Locate the cell with the specified text and output its [x, y] center coordinate. 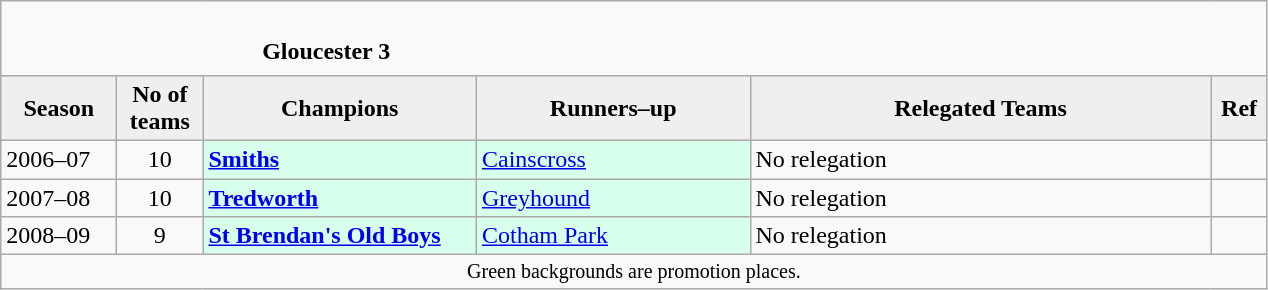
Relegated Teams [980, 108]
Ref [1239, 108]
No of teams [160, 108]
Runners–up [613, 108]
Champions [340, 108]
St Brendan's Old Boys [340, 236]
Season [59, 108]
Cotham Park [613, 236]
Cainscross [613, 159]
2008–09 [59, 236]
2006–07 [59, 159]
2007–08 [59, 197]
Tredworth [340, 197]
Smiths [340, 159]
9 [160, 236]
Greyhound [613, 197]
Green backgrounds are promotion places. [634, 272]
